Identify which cell holds the provided text, then report its [X, Y] central coordinate. 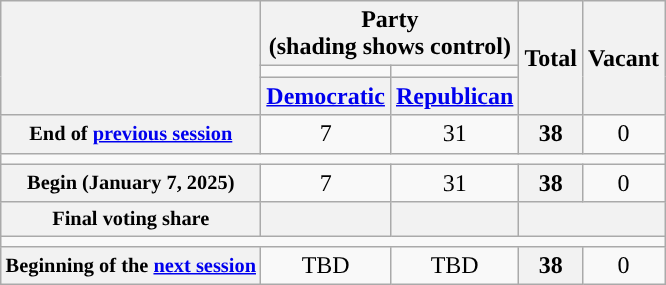
Final voting share [131, 219]
End of previous session [131, 134]
Party(shading shows control) [390, 34]
Republican [454, 96]
Beginning of the next session [131, 266]
Vacant [623, 58]
Democratic [326, 96]
Begin (January 7, 2025) [131, 183]
Total [551, 58]
